For the text-containing cell, return its midpoint in [x, y] coordinate format. 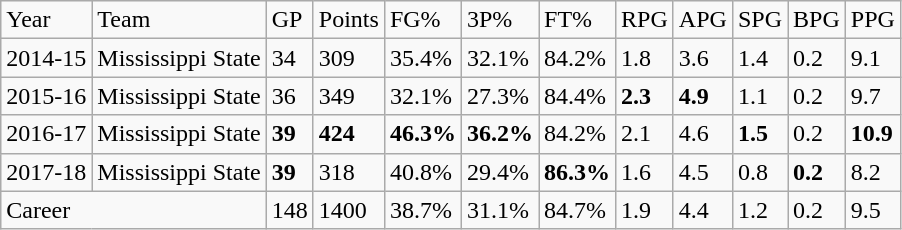
31.1% [500, 210]
2016-17 [46, 134]
2015-16 [46, 96]
3.6 [702, 58]
GP [290, 20]
Team [179, 20]
1.5 [760, 134]
Points [348, 20]
1.6 [645, 172]
36.2% [500, 134]
148 [290, 210]
4.4 [702, 210]
1.1 [760, 96]
318 [348, 172]
BPG [817, 20]
SPG [760, 20]
309 [348, 58]
9.7 [872, 96]
9.1 [872, 58]
4.9 [702, 96]
86.3% [576, 172]
10.9 [872, 134]
38.7% [422, 210]
84.4% [576, 96]
2.1 [645, 134]
1.2 [760, 210]
2017-18 [46, 172]
1400 [348, 210]
29.4% [500, 172]
2014-15 [46, 58]
1.4 [760, 58]
40.8% [422, 172]
3P% [500, 20]
1.8 [645, 58]
46.3% [422, 134]
9.5 [872, 210]
36 [290, 96]
4.5 [702, 172]
1.9 [645, 210]
4.6 [702, 134]
PPG [872, 20]
0.8 [760, 172]
2.3 [645, 96]
35.4% [422, 58]
349 [348, 96]
RPG [645, 20]
424 [348, 134]
84.7% [576, 210]
FG% [422, 20]
8.2 [872, 172]
FT% [576, 20]
APG [702, 20]
34 [290, 58]
Year [46, 20]
Career [134, 210]
27.3% [500, 96]
